Find where the given text appears and provide that cell's center as [x, y] coordinate. 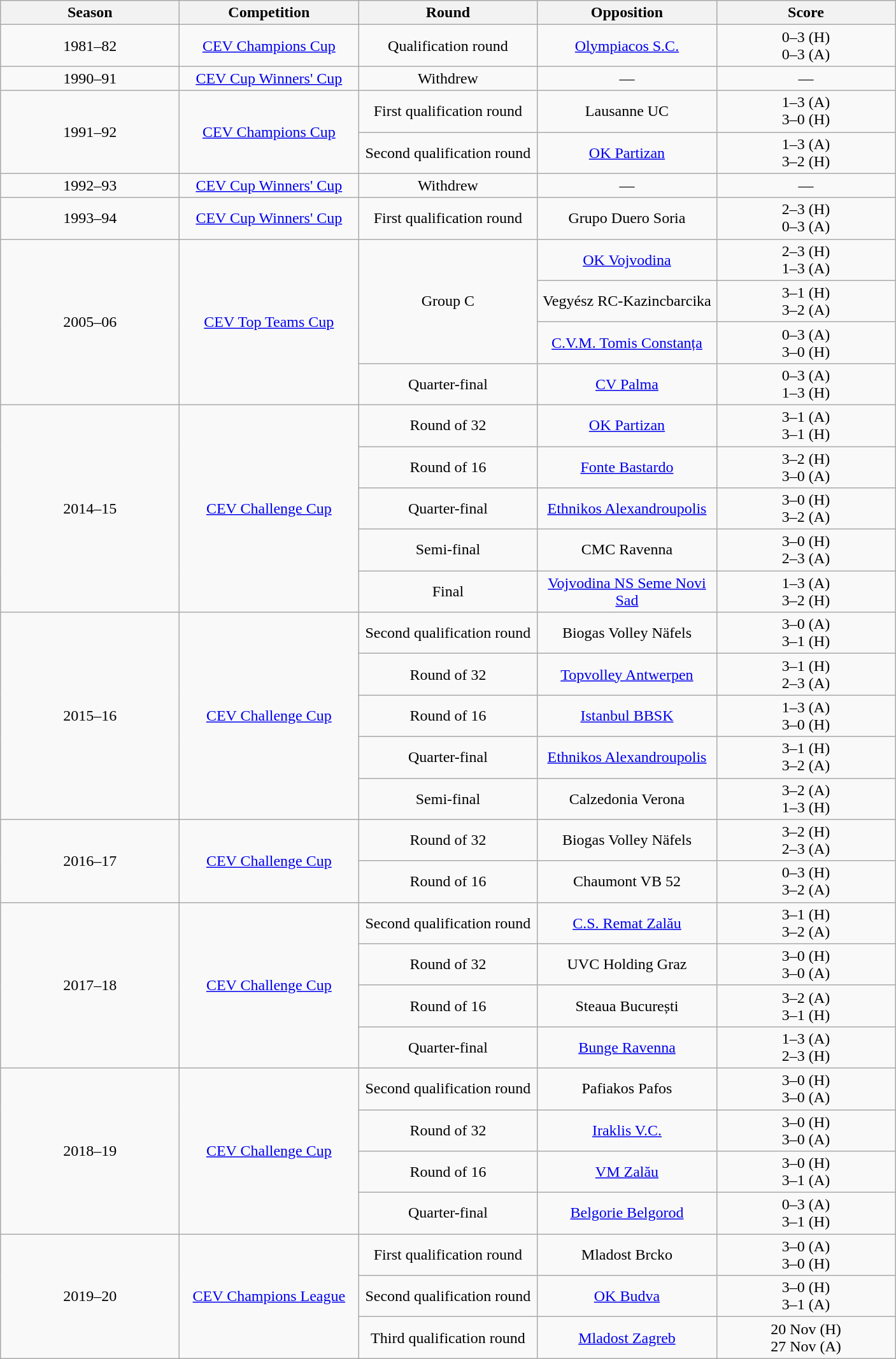
Calzedonia Verona [627, 799]
20 Nov (H) 27 Nov (A) [806, 1338]
3–0 (H)2–3 (A) [806, 550]
2018–19 [90, 1151]
2019–20 [90, 1296]
1991–92 [90, 132]
Fonte Bastardo [627, 466]
2014–15 [90, 508]
3–0 (A)3–1 (H) [806, 633]
Score [806, 13]
OK Budva [627, 1296]
3–1 (A)3–1 (H) [806, 426]
Vegyész RC-Kazincbarcika [627, 301]
Qualification round [448, 46]
Iraklis V.C. [627, 1130]
Grupo Duero Soria [627, 218]
0–3 (A)1–3 (H) [806, 384]
Pafiakos Pafos [627, 1088]
Third qualification round [448, 1338]
CV Palma [627, 384]
Season [90, 13]
Steaua București [627, 1005]
1992–93 [90, 185]
CEV Champions League [269, 1296]
Vojvodina NS Seme Novi Sad [627, 591]
VM Zalău [627, 1172]
2–3 (H)0–3 (A) [806, 218]
1981–82 [90, 46]
Competition [269, 13]
OK Vojvodina [627, 260]
3–2 (H)2–3 (A) [806, 840]
3–0 (H)3–2 (A) [806, 508]
C.V.M. Tomis Constanța [627, 343]
3–2 (A)1–3 (H) [806, 799]
Belgorie Belgorod [627, 1213]
Istanbul BBSK [627, 716]
Group C [448, 301]
Topvolley Antwerpen [627, 674]
1993–94 [90, 218]
2015–16 [90, 716]
CEV Top Teams Cup [269, 322]
Round [448, 13]
0–3 (H)0–3 (A) [806, 46]
Opposition [627, 13]
3–1 (H)2–3 (A) [806, 674]
Mladost Zagreb [627, 1338]
CMC Ravenna [627, 550]
3–2 (H)3–0 (A) [806, 466]
Chaumont VB 52 [627, 882]
1–3 (A)2–3 (H) [806, 1047]
2005–06 [90, 322]
2–3 (H)1–3 (A) [806, 260]
2017–18 [90, 985]
Mladost Brcko [627, 1255]
0–3 (H)3–2 (A) [806, 882]
1990–91 [90, 78]
Olympiacos S.C. [627, 46]
UVC Holding Graz [627, 965]
0–3 (A)3–0 (H) [806, 343]
2016–17 [90, 861]
Final [448, 591]
0–3 (A)3–1 (H) [806, 1213]
C.S. Remat Zalău [627, 923]
3–2 (A)3–1 (H) [806, 1005]
Bunge Ravenna [627, 1047]
3–0 (A)3–0 (H) [806, 1255]
Lausanne UC [627, 111]
